Output the (x, y) coordinate of the center of the cell containing the given text.  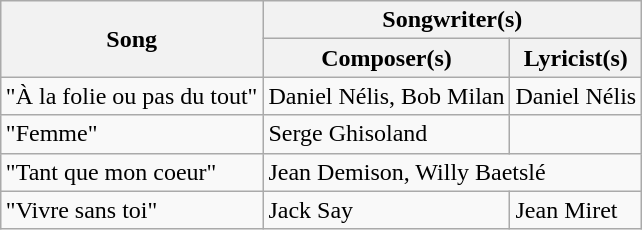
Song (132, 39)
"Vivre sans toi" (132, 210)
Daniel Nélis (576, 96)
"À la folie ou pas du tout" (132, 96)
"Femme" (132, 134)
Jean Miret (576, 210)
Daniel Nélis, Bob Milan (386, 96)
"Tant que mon coeur" (132, 172)
Songwriter(s) (452, 20)
Lyricist(s) (576, 58)
Jack Say (386, 210)
Serge Ghisoland (386, 134)
Jean Demison, Willy Baetslé (452, 172)
Composer(s) (386, 58)
